Detect which cell encompasses the target text, then output its [X, Y] center coordinate. 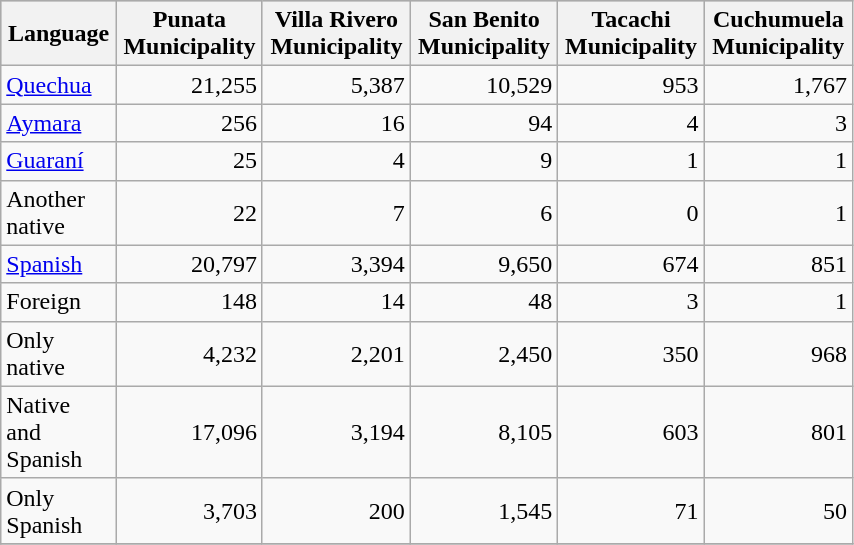
Aymara [59, 123]
0 [631, 212]
200 [336, 510]
801 [778, 432]
5,387 [336, 85]
1,767 [778, 85]
25 [189, 161]
2,201 [336, 354]
50 [778, 510]
Cuchumuela Municipality [778, 34]
22 [189, 212]
851 [778, 264]
2,450 [484, 354]
350 [631, 354]
20,797 [189, 264]
San Benito Municipality [484, 34]
Spanish [59, 264]
Only Spanish [59, 510]
148 [189, 302]
14 [336, 302]
Another native [59, 212]
603 [631, 432]
Native and Spanish [59, 432]
Punata Municipality [189, 34]
21,255 [189, 85]
6 [484, 212]
71 [631, 510]
3,394 [336, 264]
16 [336, 123]
9,650 [484, 264]
Foreign [59, 302]
953 [631, 85]
1,545 [484, 510]
3,194 [336, 432]
256 [189, 123]
Language [59, 34]
968 [778, 354]
Tacachi Municipality [631, 34]
94 [484, 123]
Only native [59, 354]
7 [336, 212]
10,529 [484, 85]
3,703 [189, 510]
Quechua [59, 85]
674 [631, 264]
17,096 [189, 432]
48 [484, 302]
Villa Rivero Municipality [336, 34]
4,232 [189, 354]
8,105 [484, 432]
9 [484, 161]
Guaraní [59, 161]
